Detect which cell encompasses the target text, then output its [X, Y] center coordinate. 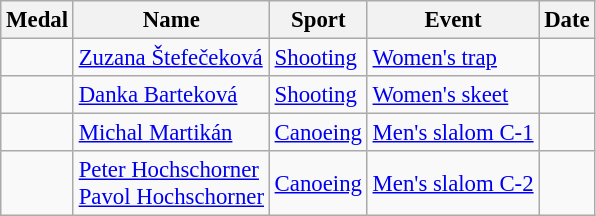
Men's slalom C-2 [453, 184]
Zuzana Štefečeková [171, 58]
Sport [318, 20]
Event [453, 20]
Danka Barteková [171, 95]
Medal [38, 20]
Women's skeet [453, 95]
Name [171, 20]
Peter HochschornerPavol Hochschorner [171, 184]
Date [567, 20]
Men's slalom C-1 [453, 133]
Women's trap [453, 58]
Michal Martikán [171, 133]
